Detect which cell encompasses the target text, then output its [X, Y] center coordinate. 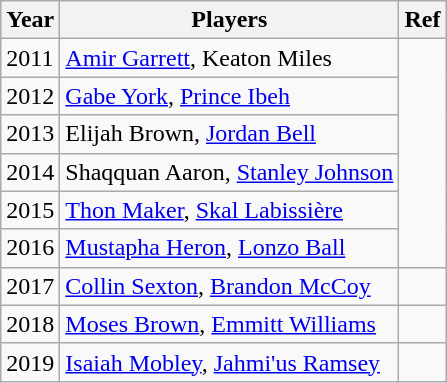
Amir Garrett, Keaton Miles [230, 58]
Ref [422, 20]
2019 [30, 362]
2012 [30, 96]
2015 [30, 210]
Year [30, 20]
Thon Maker, Skal Labissière [230, 210]
Shaqquan Aaron, Stanley Johnson [230, 172]
2018 [30, 324]
2016 [30, 248]
Mustapha Heron, Lonzo Ball [230, 248]
Gabe York, Prince Ibeh [230, 96]
2013 [30, 134]
2017 [30, 286]
2011 [30, 58]
Moses Brown, Emmitt Williams [230, 324]
Isaiah Mobley, Jahmi'us Ramsey [230, 362]
Elijah Brown, Jordan Bell [230, 134]
Collin Sexton, Brandon McCoy [230, 286]
2014 [30, 172]
Players [230, 20]
